Provide the (X, Y) coordinate of the cell's center where the given text is located.  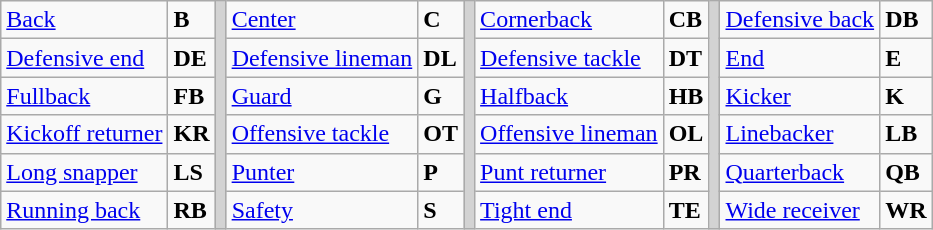
FB (192, 96)
Cornerback (570, 20)
Offensive tackle (322, 134)
Center (322, 20)
K (906, 96)
Tight end (570, 210)
Long snapper (84, 172)
TE (686, 210)
DL (441, 58)
S (441, 210)
Kickoff returner (84, 134)
Kicker (800, 96)
QB (906, 172)
OL (686, 134)
C (441, 20)
Fullback (84, 96)
HB (686, 96)
P (441, 172)
OT (441, 134)
KR (192, 134)
Running back (84, 210)
Defensive end (84, 58)
LS (192, 172)
DT (686, 58)
Defensive lineman (322, 58)
Guard (322, 96)
Defensive back (800, 20)
Defensive tackle (570, 58)
LB (906, 134)
G (441, 96)
Quarterback (800, 172)
DB (906, 20)
Wide receiver (800, 210)
CB (686, 20)
B (192, 20)
Back (84, 20)
Punter (322, 172)
End (800, 58)
Safety (322, 210)
Halfback (570, 96)
Linebacker (800, 134)
PR (686, 172)
Punt returner (570, 172)
E (906, 58)
Offensive lineman (570, 134)
DE (192, 58)
RB (192, 210)
WR (906, 210)
